Pinpoint the cell where the given text exists, returning its [x, y] midpoint coordinate. 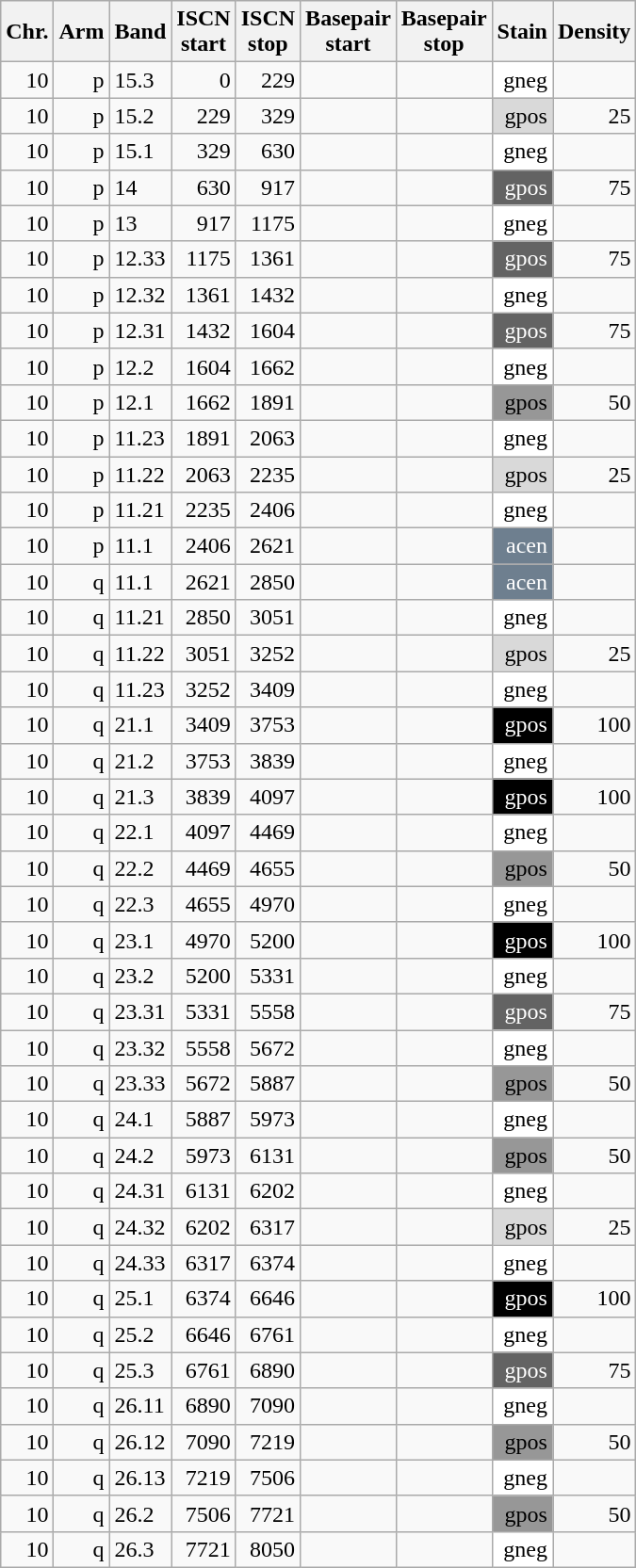
13 [140, 223]
Stain [522, 32]
14 [140, 187]
Band [140, 32]
23.32 [140, 1048]
26.12 [140, 1442]
23.33 [140, 1084]
24.33 [140, 1263]
12.1 [140, 402]
ISCNstart [204, 32]
26.13 [140, 1478]
ISCNstop [268, 32]
15.1 [140, 152]
24.32 [140, 1227]
12.2 [140, 366]
12.32 [140, 295]
Arm [81, 32]
12.33 [140, 259]
15.3 [140, 80]
22.3 [140, 904]
Basepairstop [444, 32]
Density [594, 32]
24.1 [140, 1120]
24.2 [140, 1156]
25.1 [140, 1299]
24.31 [140, 1191]
21.2 [140, 761]
12.31 [140, 331]
Basepairstart [349, 32]
21.3 [140, 797]
26.2 [140, 1513]
23.1 [140, 940]
26.3 [140, 1549]
21.1 [140, 725]
22.2 [140, 868]
23.31 [140, 1011]
15.2 [140, 116]
25.3 [140, 1370]
25.2 [140, 1334]
Chr. [27, 32]
8050 [268, 1549]
22.1 [140, 832]
23.2 [140, 976]
0 [204, 80]
26.11 [140, 1406]
